For the text-containing cell, return its midpoint in [x, y] coordinate format. 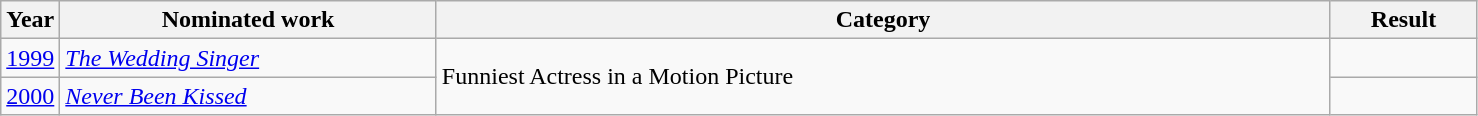
The Wedding Singer [248, 58]
Never Been Kissed [248, 96]
2000 [30, 96]
Category [882, 20]
Funniest Actress in a Motion Picture [882, 77]
Result [1404, 20]
Year [30, 20]
Nominated work [248, 20]
1999 [30, 58]
